Detect which cell encompasses the target text, then output its [X, Y] center coordinate. 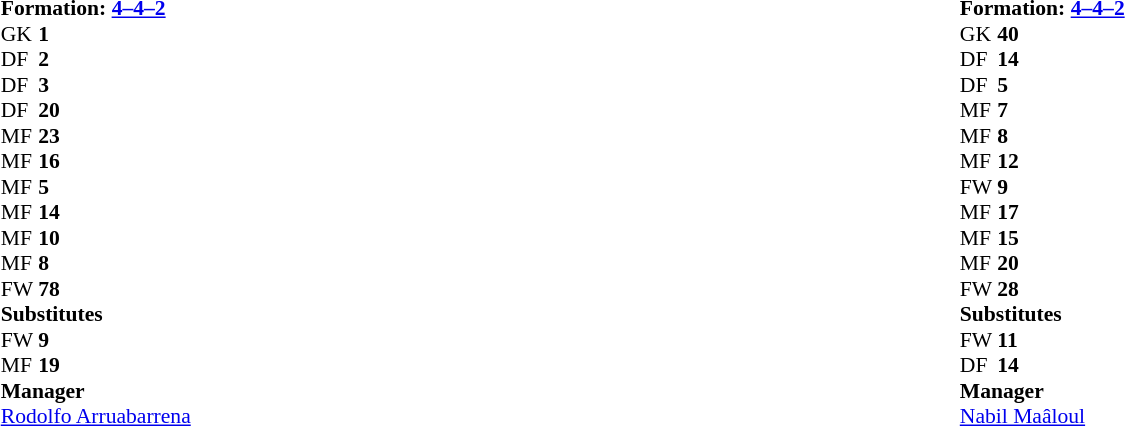
7 [1016, 111]
15 [1016, 238]
11 [1016, 340]
40 [1016, 34]
28 [1016, 289]
2 [57, 59]
1 [57, 34]
23 [57, 136]
3 [57, 85]
10 [57, 238]
12 [1016, 161]
17 [1016, 213]
78 [57, 289]
19 [57, 365]
16 [57, 161]
